Locate the cell with the specified text and output its (X, Y) center coordinate. 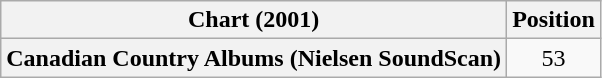
53 (554, 58)
Chart (2001) (254, 20)
Position (554, 20)
Canadian Country Albums (Nielsen SoundScan) (254, 58)
